Provide the [X, Y] coordinate of the cell's center where the given text is located.  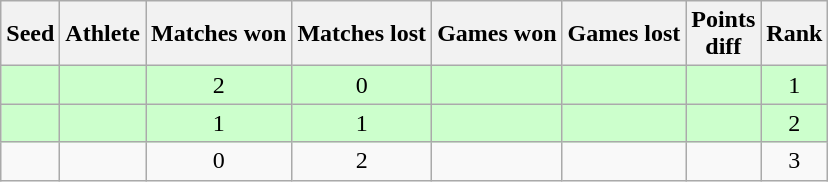
Matches won [219, 34]
Matches lost [362, 34]
Seed [30, 34]
Athlete [103, 34]
Games lost [624, 34]
Pointsdiff [724, 34]
Rank [794, 34]
Games won [497, 34]
3 [794, 161]
